Capture the cell that displays the provided text and extract its (X, Y) central coordinate. 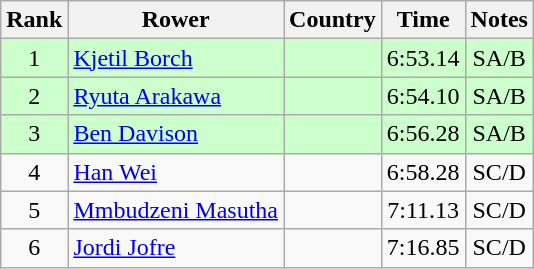
Kjetil Borch (176, 58)
Notes (499, 20)
1 (34, 58)
6:54.10 (423, 96)
Ryuta Arakawa (176, 96)
6:56.28 (423, 134)
Han Wei (176, 172)
3 (34, 134)
Rank (34, 20)
7:11.13 (423, 210)
7:16.85 (423, 248)
Rower (176, 20)
Jordi Jofre (176, 248)
6:53.14 (423, 58)
Mmbudzeni Masutha (176, 210)
2 (34, 96)
Time (423, 20)
Country (333, 20)
Ben Davison (176, 134)
4 (34, 172)
6:58.28 (423, 172)
5 (34, 210)
6 (34, 248)
